Provide the [X, Y] coordinate of the cell's center where the given text is located.  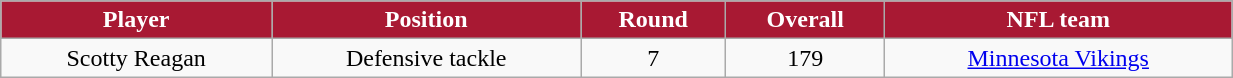
Round [654, 20]
7 [654, 58]
NFL team [1058, 20]
Minnesota Vikings [1058, 58]
Position [426, 20]
Defensive tackle [426, 58]
179 [806, 58]
Overall [806, 20]
Scotty Reagan [136, 58]
Player [136, 20]
